Pinpoint the cell where the given text exists, returning its (X, Y) midpoint coordinate. 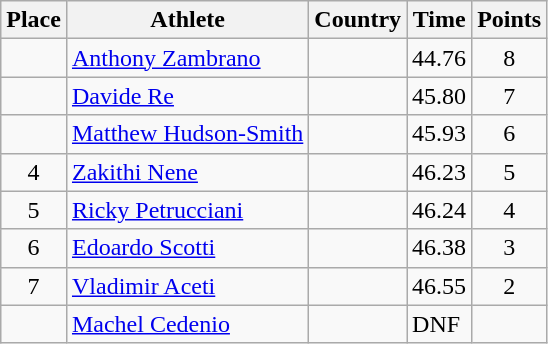
45.80 (440, 96)
DNF (440, 324)
2 (510, 286)
Davide Re (187, 96)
Matthew Hudson-Smith (187, 134)
Edoardo Scotti (187, 248)
Points (510, 20)
46.38 (440, 248)
3 (510, 248)
Place (34, 20)
46.23 (440, 172)
Athlete (187, 20)
45.93 (440, 134)
46.55 (440, 286)
Vladimir Aceti (187, 286)
Machel Cedenio (187, 324)
46.24 (440, 210)
Country (358, 20)
44.76 (440, 58)
Ricky Petrucciani (187, 210)
Time (440, 20)
Zakithi Nene (187, 172)
8 (510, 58)
Anthony Zambrano (187, 58)
